Detect which cell encompasses the target text, then output its [x, y] center coordinate. 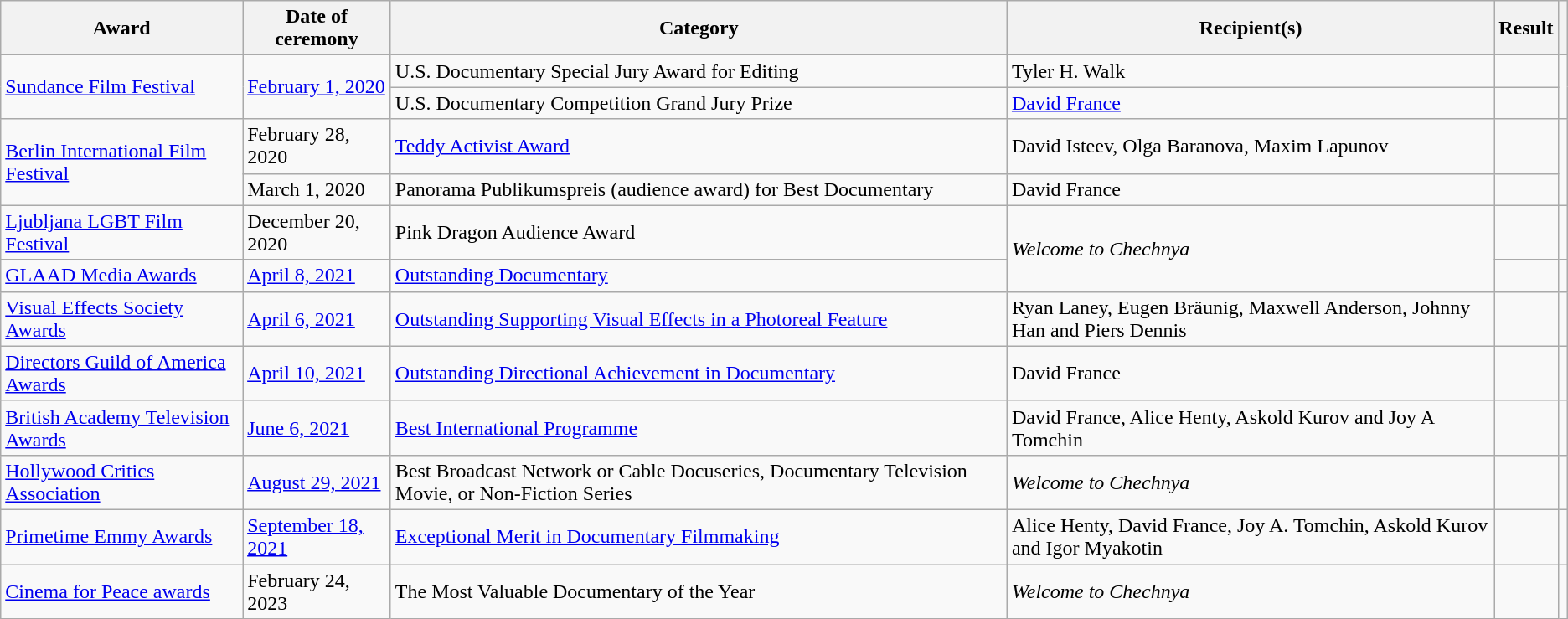
Outstanding Documentary [699, 276]
Outstanding Supporting Visual Effects in a Photoreal Feature [699, 318]
Panorama Publikumspreis (audience award) for Best Documentary [699, 189]
Alice Henty, David France, Joy A. Tomchin, Askold Kurov and Igor Myakotin [1250, 536]
February 1, 2020 [317, 87]
Result [1526, 28]
Tyler H. Walk [1250, 71]
April 6, 2021 [317, 318]
March 1, 2020 [317, 189]
Teddy Activist Award [699, 146]
David France, Alice Henty, Askold Kurov and Joy A Tomchin [1250, 427]
Pink Dragon Audience Award [699, 233]
June 6, 2021 [317, 427]
David Isteev, Olga Baranova, Maxim Lapunov [1250, 146]
Outstanding Directional Achievement in Documentary [699, 374]
Category [699, 28]
Award [122, 28]
Sundance Film Festival [122, 87]
GLAAD Media Awards [122, 276]
Recipient(s) [1250, 28]
U.S. Documentary Competition Grand Jury Prize [699, 103]
Ljubljana LGBT Film Festival [122, 233]
British Academy Television Awards [122, 427]
February 28, 2020 [317, 146]
Berlin International Film Festival [122, 162]
Hollywood Critics Association [122, 482]
December 20, 2020 [317, 233]
Ryan Laney, Eugen Bräunig, Maxwell Anderson, Johnny Han and Piers Dennis [1250, 318]
Directors Guild of America Awards [122, 374]
Best International Programme [699, 427]
September 18, 2021 [317, 536]
Primetime Emmy Awards [122, 536]
Date of ceremony [317, 28]
April 10, 2021 [317, 374]
February 24, 2023 [317, 591]
The Most Valuable Documentary of the Year [699, 591]
Visual Effects Society Awards [122, 318]
Best Broadcast Network or Cable Docuseries, Documentary Television Movie, or Non-Fiction Series [699, 482]
August 29, 2021 [317, 482]
April 8, 2021 [317, 276]
Cinema for Peace awards [122, 591]
Exceptional Merit in Documentary Filmmaking [699, 536]
U.S. Documentary Special Jury Award for Editing [699, 71]
